Search for the cell housing the specified text and yield its [X, Y] center coordinate. 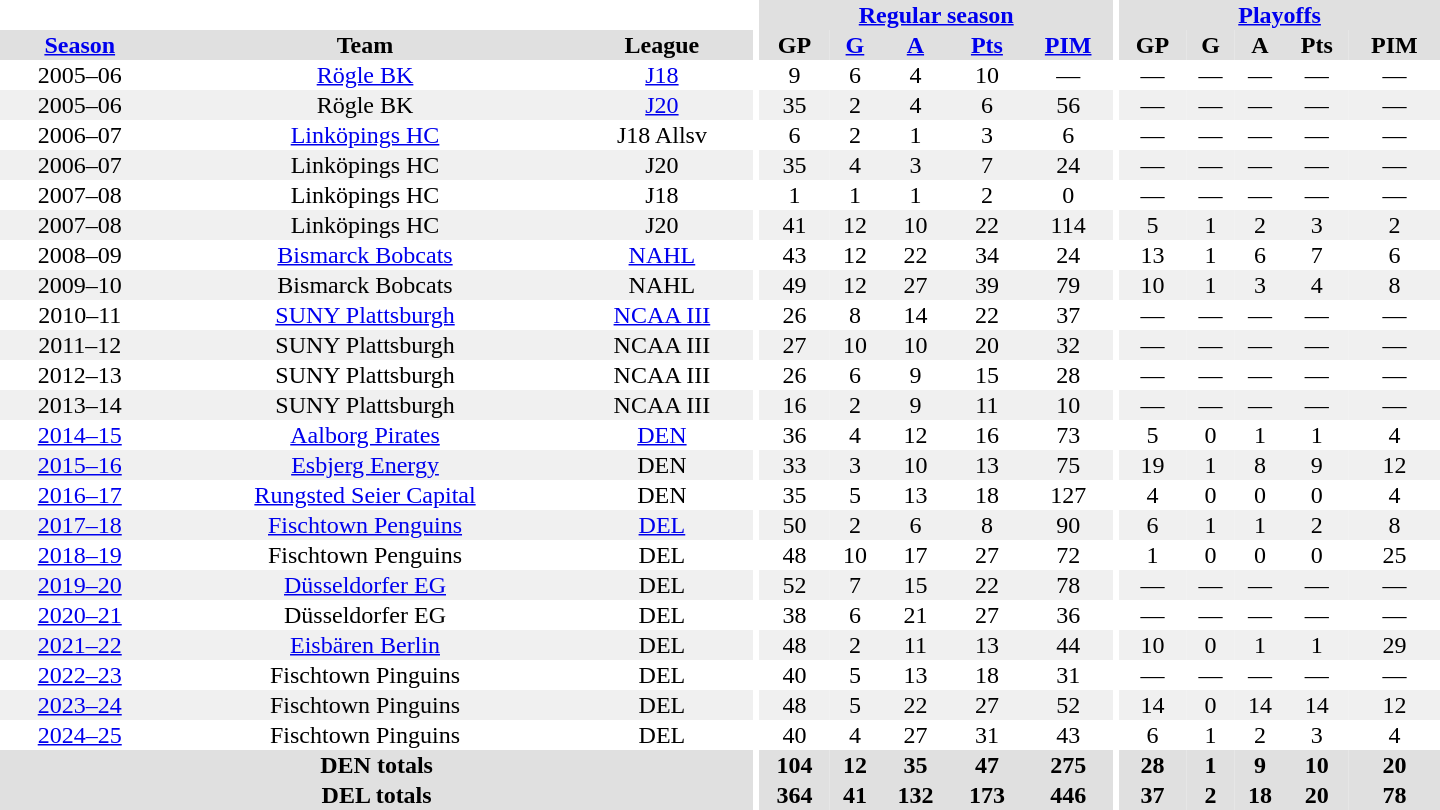
17 [916, 555]
364 [794, 795]
50 [794, 525]
2020–21 [80, 615]
Team [364, 45]
75 [1068, 465]
127 [1068, 495]
39 [986, 285]
Regular season [936, 15]
56 [1068, 105]
2024–25 [80, 735]
2011–12 [80, 345]
DEN totals [376, 765]
2022–23 [80, 675]
104 [794, 765]
132 [916, 795]
32 [1068, 345]
29 [1394, 645]
19 [1152, 465]
72 [1068, 555]
47 [986, 765]
2008–09 [80, 255]
2012–13 [80, 375]
Esbjerg Energy [364, 465]
Aalborg Pirates [364, 435]
2017–18 [80, 525]
38 [794, 615]
2016–17 [80, 495]
44 [1068, 645]
J18 Allsv [662, 135]
Rungsted Seier Capital [364, 495]
2019–20 [80, 585]
League [662, 45]
446 [1068, 795]
34 [986, 255]
33 [794, 465]
2021–22 [80, 645]
79 [1068, 285]
2018–19 [80, 555]
Playoffs [1280, 15]
2023–24 [80, 705]
Season [80, 45]
DEL totals [376, 795]
Eisbären Berlin [364, 645]
2009–10 [80, 285]
173 [986, 795]
2013–14 [80, 405]
90 [1068, 525]
49 [794, 285]
275 [1068, 765]
2014–15 [80, 435]
2015–16 [80, 465]
25 [1394, 555]
73 [1068, 435]
2010–11 [80, 315]
21 [916, 615]
114 [1068, 225]
